Extract the (X, Y) coordinate from the center of the cell holding the provided text.  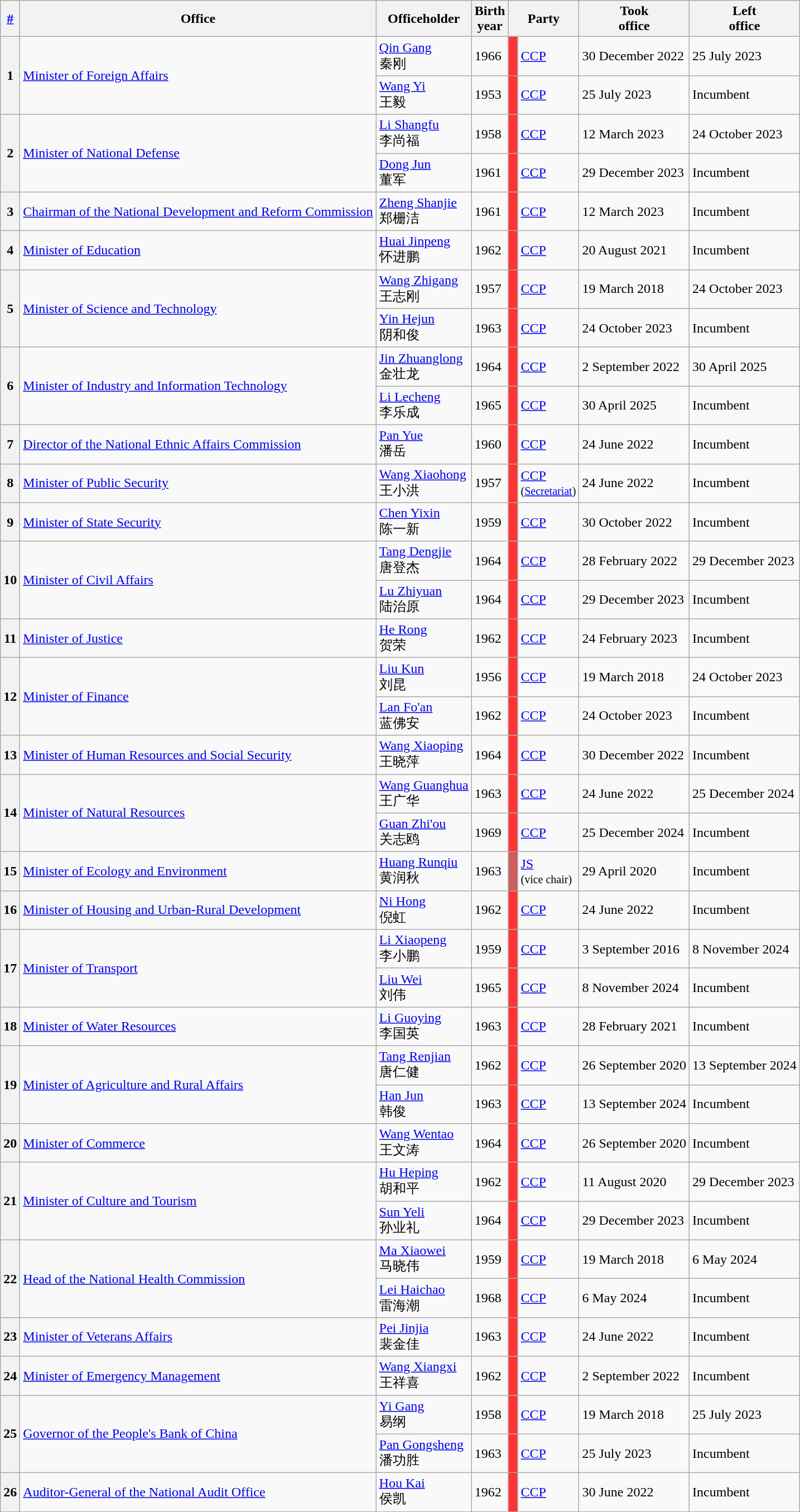
Pei Jinjia裴金佳 (424, 1337)
Minister of Justice (198, 638)
Minister of Natural Resources (198, 813)
Minister of Civil Affairs (198, 580)
Head of the National Health Commission (198, 1279)
Birthyear (490, 19)
JS(vice chair) (548, 871)
22 (10, 1279)
Yi Gang易纲 (424, 1414)
Huai Jinpeng怀进鹏 (424, 251)
Liu Kun刘昆 (424, 677)
1960 (490, 444)
Wang Xiaohong王小洪 (424, 483)
Jin Zhuanglong金壮龙 (424, 367)
30 June 2022 (634, 1492)
Li Lecheng李乐成 (424, 406)
Wang Zhigang王志刚 (424, 289)
Yin Hejun阴和俊 (424, 328)
Li Guoying李国英 (424, 1027)
Dong Jun董军 (424, 172)
1966 (490, 56)
1956 (490, 677)
CCP(Secretariat) (548, 483)
13 (10, 755)
Minister of National Defense (198, 153)
Tang Dengjie唐登杰 (424, 561)
20 August 2021 (634, 251)
1969 (490, 832)
Tang Renjian唐仁健 (424, 1065)
Pan Yue潘岳 (424, 444)
Minister of Culture and Tourism (198, 1201)
16 (10, 910)
Minister of Public Security (198, 483)
20 (10, 1143)
Liu Wei刘伟 (424, 988)
26 (10, 1492)
29 April 2020 (634, 871)
Minister of Housing and Urban-Rural Development (198, 910)
Minister of Human Resources and Social Security (198, 755)
24 (10, 1376)
Wang Xiangxi王祥喜 (424, 1376)
2 (10, 153)
Han Jun韩俊 (424, 1104)
Minister of Emergency Management (198, 1376)
Lan Fo'an蓝佛安 (424, 716)
Lu Zhiyuan陆治原 (424, 600)
11 (10, 638)
7 (10, 444)
Auditor-General of the National Audit Office (198, 1492)
3 (10, 211)
Wang Xiaoping王晓萍 (424, 755)
4 (10, 251)
28 February 2022 (634, 561)
10 (10, 580)
Ma Xiaowei马晓伟 (424, 1259)
6 (10, 386)
25 (10, 1434)
Minister of Finance (198, 696)
Minister of Industry and Information Technology (198, 386)
28 February 2021 (634, 1027)
Minister of Commerce (198, 1143)
Officeholder (424, 19)
9 (10, 522)
Pan Gongsheng潘功胜 (424, 1453)
1953 (490, 95)
Ni Hong倪虹 (424, 910)
Li Xiaopeng李小鹏 (424, 949)
23 (10, 1337)
Chen Yixin陈一新 (424, 522)
12 (10, 696)
Leftoffice (745, 19)
Hou Kai侯凯 (424, 1492)
21 (10, 1201)
Guan Zhi'ou关志鸥 (424, 832)
17 (10, 969)
Minister of Science and Technology (198, 308)
Minister of Agriculture and Rural Affairs (198, 1085)
Qin Gang秦刚 (424, 56)
19 (10, 1085)
Minister of Transport (198, 969)
Minister of Education (198, 251)
Minister of Ecology and Environment (198, 871)
Sun Yeli孙业礼 (424, 1221)
Office (198, 19)
15 (10, 871)
Wang Yi王毅 (424, 95)
1 (10, 76)
Wang Guanghua王广华 (424, 794)
11 August 2020 (634, 1182)
Zheng Shanjie郑栅洁 (424, 211)
Tookoffice (634, 19)
Governor of the People's Bank of China (198, 1434)
Li Shangfu李尚福 (424, 134)
Minister of Water Resources (198, 1027)
3 September 2016 (634, 949)
18 (10, 1027)
Minister of Foreign Affairs (198, 76)
30 October 2022 (634, 522)
# (10, 19)
1968 (490, 1298)
Minister of Veterans Affairs (198, 1337)
He Rong贺荣 (424, 638)
Director of the National Ethnic Affairs Commission (198, 444)
Lei Haichao雷海潮 (424, 1298)
5 (10, 308)
8 (10, 483)
Wang Wentao王文涛 (424, 1143)
24 February 2023 (634, 638)
Hu Heping胡和平 (424, 1182)
Party (543, 19)
14 (10, 813)
Minister of State Security (198, 522)
Chairman of the National Development and Reform Commission (198, 211)
Huang Runqiu黄润秋 (424, 871)
